Return the [x, y] coordinate for the center point of the cell that contains the specified text.  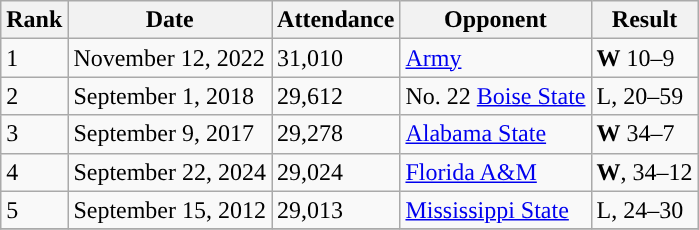
September 15, 2012 [170, 210]
L, 24–30 [644, 210]
Mississippi State [496, 210]
W, 34–12 [644, 172]
Attendance [336, 20]
29,612 [336, 96]
W 34–7 [644, 134]
Date [170, 20]
Result [644, 20]
3 [34, 134]
2 [34, 96]
Florida A&M [496, 172]
L, 20–59 [644, 96]
September 22, 2024 [170, 172]
W 10–9 [644, 58]
Alabama State [496, 134]
Rank [34, 20]
31,010 [336, 58]
29,013 [336, 210]
No. 22 Boise State [496, 96]
September 9, 2017 [170, 134]
5 [34, 210]
1 [34, 58]
September 1, 2018 [170, 96]
4 [34, 172]
29,278 [336, 134]
29,024 [336, 172]
November 12, 2022 [170, 58]
Army [496, 58]
Opponent [496, 20]
